For the text-containing cell, return its midpoint in (x, y) coordinate format. 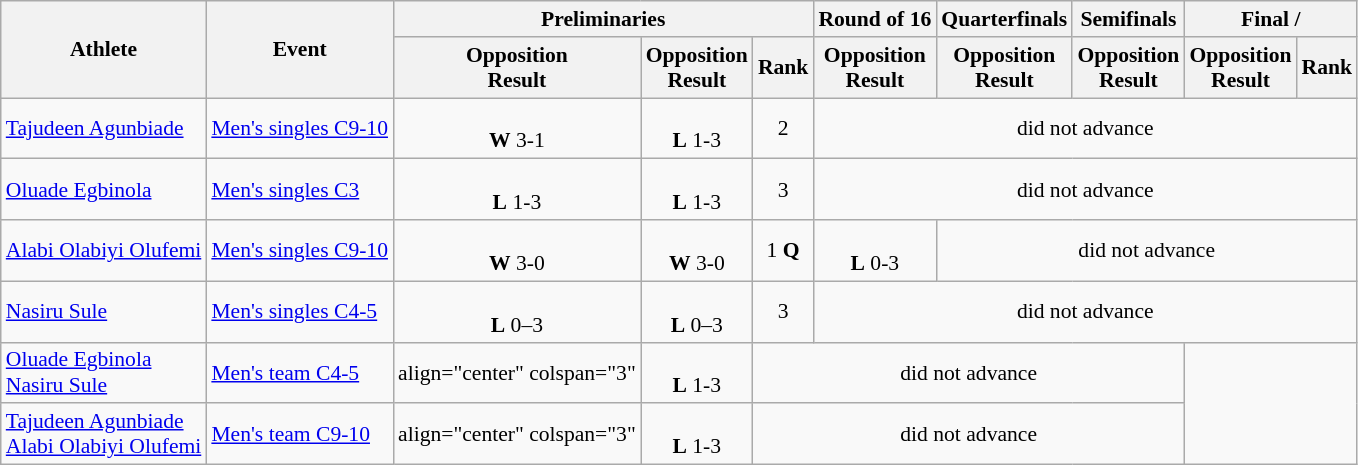
W 3-1 (517, 128)
Tajudeen Agunbiade Alabi Olabiyi Olufemi (104, 434)
Quarterfinals (1004, 19)
Final / (1270, 19)
Men's singles C3 (300, 190)
Tajudeen Agunbiade (104, 128)
2 (784, 128)
L 0-3 (874, 250)
1 Q (784, 250)
Men's team C9-10 (300, 434)
Men's singles C4-5 (300, 312)
Preliminaries (603, 19)
Oluade Egbinola Nasiru Sule (104, 372)
Alabi Olabiyi Olufemi (104, 250)
Men's team C4-5 (300, 372)
Event (300, 50)
Round of 16 (874, 19)
Semifinals (1128, 19)
Oluade Egbinola (104, 190)
Athlete (104, 50)
Nasiru Sule (104, 312)
